Identify which cell holds the provided text, then report its [X, Y] central coordinate. 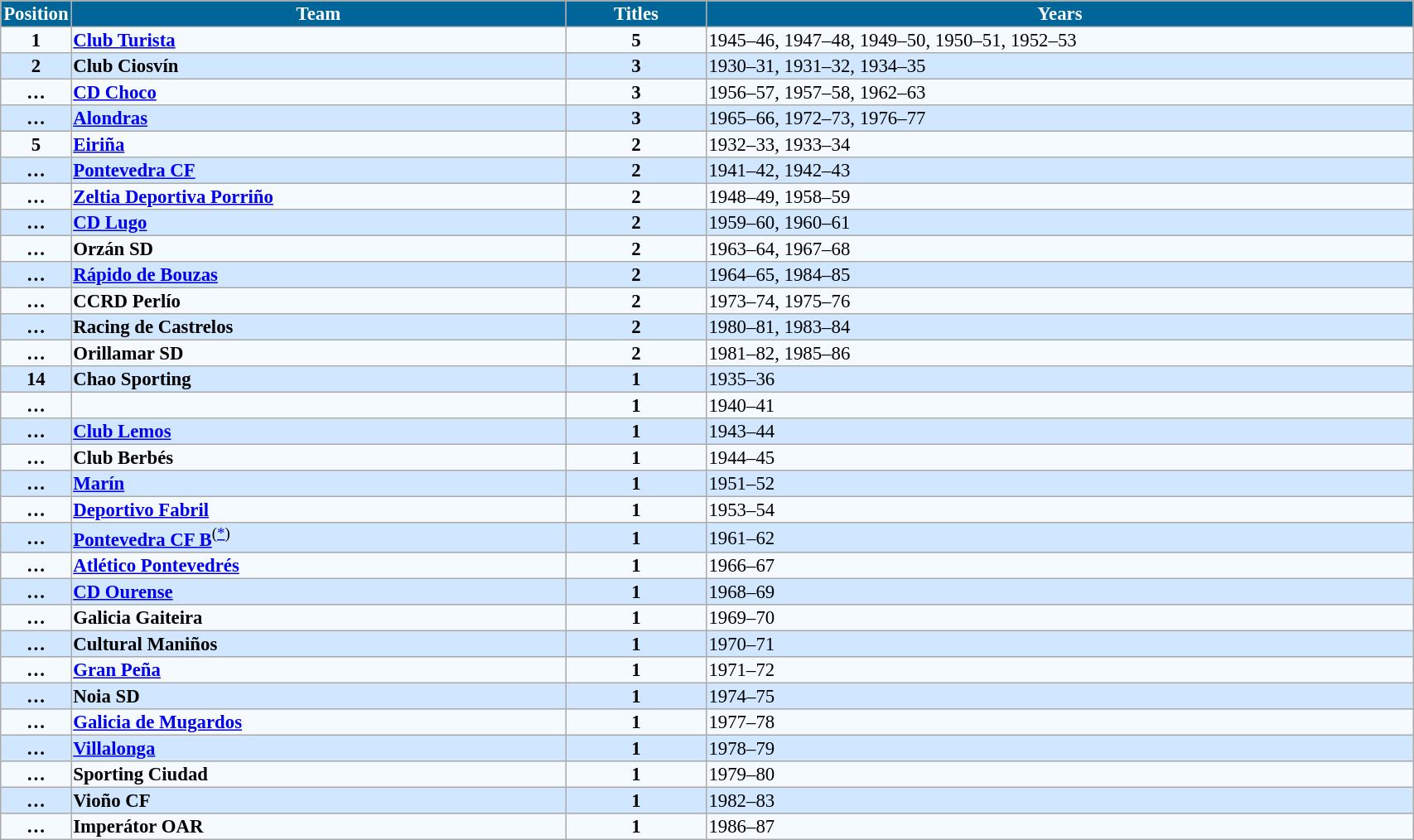
Vioño CF [318, 800]
Galicia Gaiteira [318, 618]
14 [36, 379]
1986–87 [1059, 827]
1959–60, 1960–61 [1059, 223]
Titles [636, 14]
Cultural Maniños [318, 644]
Club Lemos [318, 432]
CD Ourense [318, 591]
1965–66, 1972–73, 1976–77 [1059, 118]
1978–79 [1059, 748]
1951–52 [1059, 484]
1968–69 [1059, 591]
Team [318, 14]
Years [1059, 14]
CD Lugo [318, 223]
1977–78 [1059, 722]
Position [36, 14]
Sporting Ciudad [318, 775]
Deportivo Fabril [318, 509]
Gran Peña [318, 670]
Eiriña [318, 144]
1974–75 [1059, 696]
Racing de Castrelos [318, 327]
Atlético Pontevedrés [318, 566]
1963–64, 1967–68 [1059, 249]
Orzán SD [318, 249]
Imperátor OAR [318, 827]
Galicia de Mugardos [318, 722]
Marín [318, 484]
1943–44 [1059, 432]
Pontevedra CF B(*) [318, 538]
1941–42, 1942–43 [1059, 171]
1982–83 [1059, 800]
1973–74, 1975–76 [1059, 301]
1966–67 [1059, 566]
Zeltia Deportiva Porriño [318, 196]
CD Choco [318, 92]
1956–57, 1957–58, 1962–63 [1059, 92]
Chao Sporting [318, 379]
Orillamar SD [318, 353]
1979–80 [1059, 775]
Club Berbés [318, 457]
Villalonga [318, 748]
Noia SD [318, 696]
1953–54 [1059, 509]
1945–46, 1947–48, 1949–50, 1950–51, 1952–53 [1059, 40]
1961–62 [1059, 538]
1944–45 [1059, 457]
1964–65, 1984–85 [1059, 275]
CCRD Perlío [318, 301]
Club Turista [318, 40]
1980–81, 1983–84 [1059, 327]
1935–36 [1059, 379]
Pontevedra CF [318, 171]
1940–41 [1059, 405]
1948–49, 1958–59 [1059, 196]
1969–70 [1059, 618]
1981–82, 1985–86 [1059, 353]
1932–33, 1933–34 [1059, 144]
Rápido de Bouzas [318, 275]
1930–31, 1931–32, 1934–35 [1059, 66]
Club Ciosvín [318, 66]
1971–72 [1059, 670]
1970–71 [1059, 644]
Alondras [318, 118]
